From the cell containing the given text, extract its center point as [X, Y] coordinate. 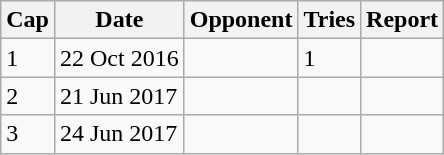
21 Jun 2017 [119, 96]
24 Jun 2017 [119, 134]
Tries [330, 20]
3 [28, 134]
Date [119, 20]
Opponent [241, 20]
Cap [28, 20]
2 [28, 96]
22 Oct 2016 [119, 58]
Report [402, 20]
